Pinpoint the cell where the given text exists, returning its [X, Y] midpoint coordinate. 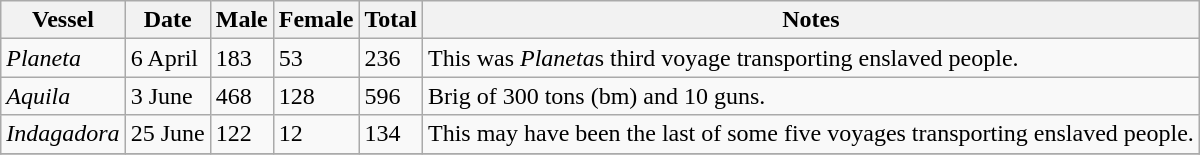
122 [242, 134]
Indagadora [63, 134]
Notes [810, 20]
236 [391, 58]
12 [316, 134]
Brig of 300 tons (bm) and 10 guns. [810, 96]
134 [391, 134]
53 [316, 58]
Vessel [63, 20]
6 April [168, 58]
3 June [168, 96]
Male [242, 20]
This may have been the last of some five voyages transporting enslaved people. [810, 134]
596 [391, 96]
Aquila [63, 96]
468 [242, 96]
Female [316, 20]
128 [316, 96]
Date [168, 20]
Planeta [63, 58]
25 June [168, 134]
183 [242, 58]
Total [391, 20]
This was Planetas third voyage transporting enslaved people. [810, 58]
